Extract the [X, Y] coordinate from the center of the cell holding the provided text.  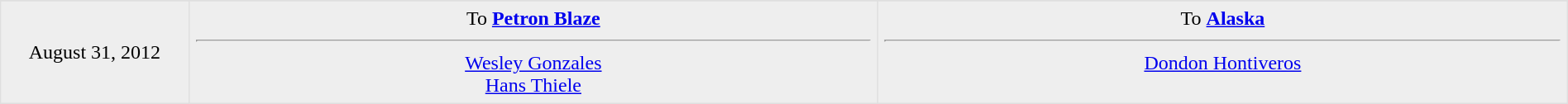
To AlaskaDondon Hontiveros [1223, 52]
August 31, 2012 [94, 52]
To Petron BlazeWesley Gonzales Hans Thiele [533, 52]
